From the cell containing the given text, extract its center point as (x, y) coordinate. 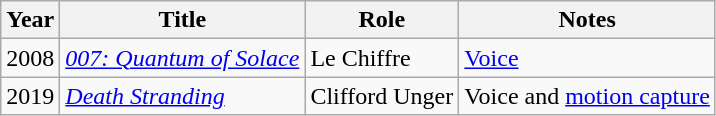
Voice and motion capture (588, 96)
Voice (588, 58)
Year (30, 20)
Death Stranding (182, 96)
Role (382, 20)
2008 (30, 58)
Clifford Unger (382, 96)
2019 (30, 96)
007: Quantum of Solace (182, 58)
Notes (588, 20)
Le Chiffre (382, 58)
Title (182, 20)
